Detect which cell encompasses the target text, then output its [x, y] center coordinate. 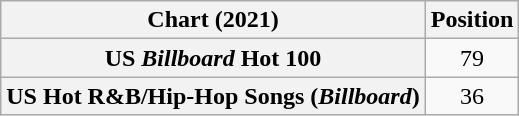
US Billboard Hot 100 [213, 58]
79 [472, 58]
Chart (2021) [213, 20]
Position [472, 20]
36 [472, 96]
US Hot R&B/Hip-Hop Songs (Billboard) [213, 96]
